Capture the cell that displays the provided text and extract its [X, Y] central coordinate. 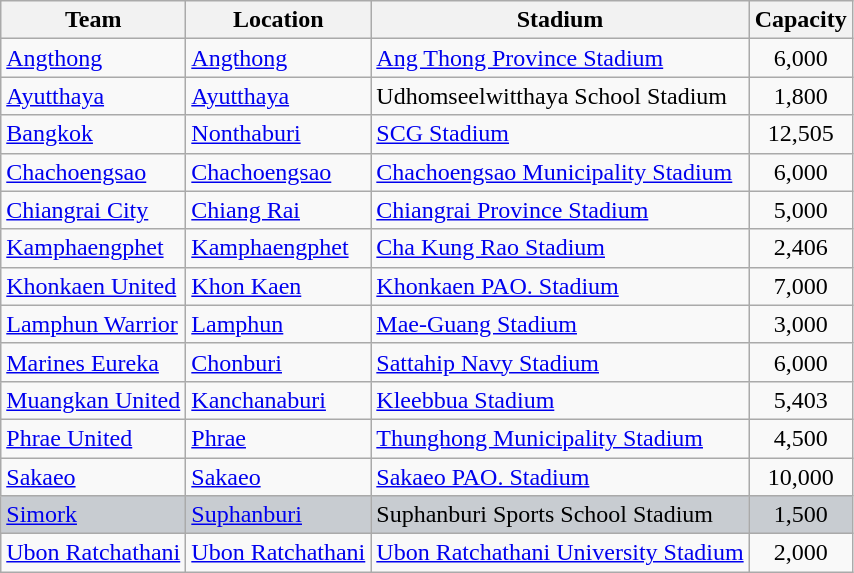
Phrae United [94, 438]
Ubon Ratchathani University Stadium [560, 553]
Khonkaen United [94, 286]
Khon Kaen [278, 286]
Thunghong Municipality Stadium [560, 438]
Chachoengsao Municipality Stadium [560, 172]
Khonkaen PAO. Stadium [560, 286]
Cha Kung Rao Stadium [560, 248]
Kleebbua Stadium [560, 400]
5,403 [800, 400]
Nonthaburi [278, 134]
Udhomseelwitthaya School Stadium [560, 96]
10,000 [800, 477]
Stadium [560, 20]
Mae-Guang Stadium [560, 324]
Phrae [278, 438]
3,000 [800, 324]
Chiang Rai [278, 210]
Lamphun [278, 324]
1,500 [800, 515]
4,500 [800, 438]
Ang Thong Province Stadium [560, 58]
Marines Eureka [94, 362]
Sakaeo PAO. Stadium [560, 477]
SCG Stadium [560, 134]
12,505 [800, 134]
Capacity [800, 20]
1,800 [800, 96]
Suphanburi Sports School Stadium [560, 515]
Sattahip Navy Stadium [560, 362]
Chiangrai Province Stadium [560, 210]
Team [94, 20]
Muangkan United [94, 400]
5,000 [800, 210]
7,000 [800, 286]
Suphanburi [278, 515]
Kanchanaburi [278, 400]
2,000 [800, 553]
Location [278, 20]
Chiangrai City [94, 210]
Simork [94, 515]
Bangkok [94, 134]
2,406 [800, 248]
Chonburi [278, 362]
Lamphun Warrior [94, 324]
